Scan for the cell matching the given text and deliver its (X, Y) coordinate at center. 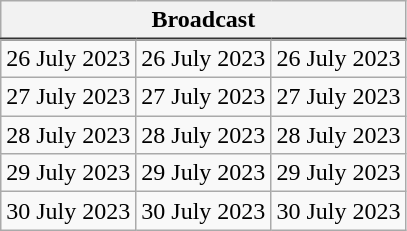
Broadcast (204, 20)
